Detect which cell encompasses the target text, then output its [X, Y] center coordinate. 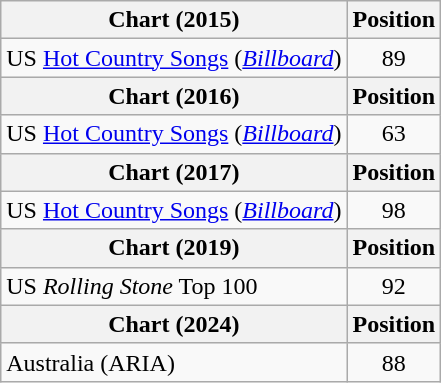
Australia (ARIA) [174, 362]
89 [394, 58]
US Rolling Stone Top 100 [174, 286]
63 [394, 134]
Chart (2017) [174, 172]
88 [394, 362]
Chart (2019) [174, 248]
98 [394, 210]
92 [394, 286]
Chart (2015) [174, 20]
Chart (2024) [174, 324]
Chart (2016) [174, 96]
